Return (x, y) of the center of cell containing provided text 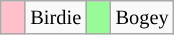
Birdie (56, 17)
Bogey (142, 17)
